Return (x, y) of the center of cell containing provided text 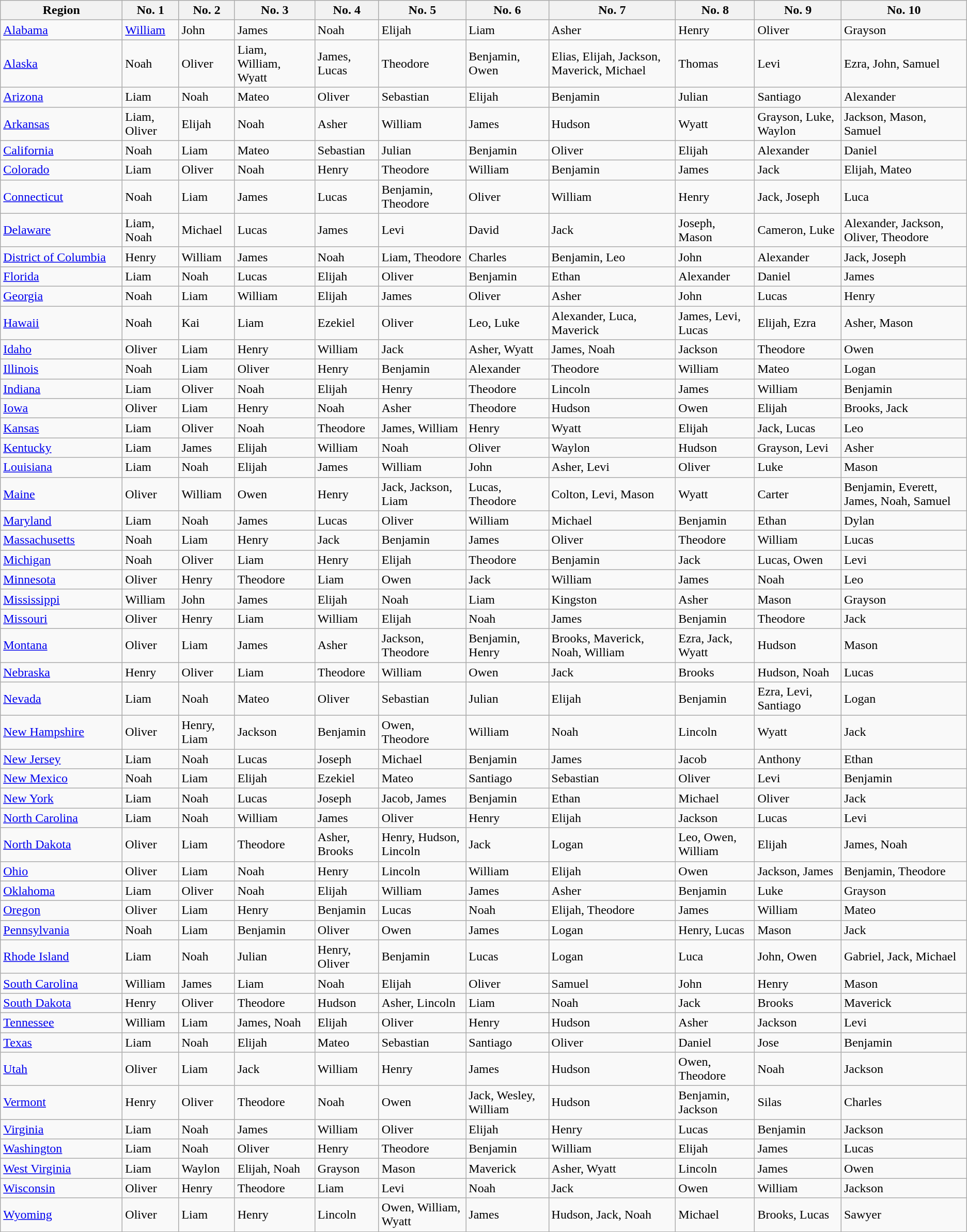
Asher, Brooks (347, 845)
Kai (207, 322)
James, Levi, Lucas (715, 322)
Elijah, Noah (275, 1168)
Jackson, Theodore (423, 645)
No. 7 (612, 10)
Kentucky (61, 448)
Owen, William, Wyatt (423, 1214)
Nebraska (61, 672)
Brooks, Lucas (798, 1214)
No. 1 (151, 10)
Carter (798, 494)
Asher, Lincoln (423, 1003)
Hawaii (61, 322)
Minnesota (61, 579)
Iowa (61, 408)
Oregon (61, 910)
Maryland (61, 520)
Mississippi (61, 599)
Leo, Luke (507, 322)
No. 2 (207, 10)
Montana (61, 645)
Henry, Lucas (715, 930)
No. 8 (715, 10)
Missouri (61, 619)
Hudson, Noah (798, 672)
Alabama (61, 30)
Jacob (715, 759)
No. 6 (507, 10)
Kingston (612, 599)
North Dakota (61, 845)
South Dakota (61, 1003)
Cameron, Luke (798, 230)
Washington (61, 1149)
Jack, Lucas (798, 428)
Region (61, 10)
New Mexico (61, 779)
Georgia (61, 296)
California (61, 150)
Silas (798, 1103)
Utah (61, 1069)
Elijah, Ezra (798, 322)
Alaska (61, 64)
Wisconsin (61, 1188)
Grayson, Levi (798, 448)
John, Owen (798, 956)
Ohio (61, 871)
Leo, Owen, William (715, 845)
No. 5 (423, 10)
Jackson, James (798, 871)
Ezra, John, Samuel (904, 64)
David (507, 230)
Colorado (61, 170)
James, Lucas (347, 64)
Elijah, Mateo (904, 170)
New York (61, 798)
No. 3 (275, 10)
Samuel (612, 983)
Rhode Island (61, 956)
Colton, Levi, Mason (612, 494)
New Hampshire (61, 732)
Asher, Mason (904, 322)
Benjamin, Everett, James, Noah, Samuel (904, 494)
Alexander, Luca, Maverick (612, 322)
Gabriel, Jack, Michael (904, 956)
Indiana (61, 389)
Nevada (61, 699)
Jack, Jackson, Liam (423, 494)
Wyoming (61, 1214)
Benjamin, Owen (507, 64)
Lucas, Owen (798, 560)
Asher, Levi (612, 467)
Arizona (61, 97)
Jackson, Mason, Samuel (904, 124)
West Virginia (61, 1168)
Brooks, Jack (904, 408)
Michigan (61, 560)
Kansas (61, 428)
North Carolina (61, 818)
Liam, Theodore (423, 257)
Benjamin, Henry (507, 645)
Henry, Oliver (347, 956)
Delaware (61, 230)
Connecticut (61, 196)
Virginia (61, 1129)
Lucas, Theodore (507, 494)
Elijah, Theodore (612, 910)
South Carolina (61, 983)
Liam, William, Wyatt (275, 64)
James, William (423, 428)
District of Columbia (61, 257)
Jacob, James (423, 798)
Benjamin, Jackson (715, 1103)
Dylan (904, 520)
Ezra, Levi, Santiago (798, 699)
Sawyer (904, 1214)
Tennessee (61, 1022)
Liam, Noah (151, 230)
Brooks, Maverick, Noah, William (612, 645)
Vermont (61, 1103)
Benjamin, Leo (612, 257)
Pennsylvania (61, 930)
Florida (61, 276)
Jose (798, 1043)
Ezra, Jack, Wyatt (715, 645)
Jack, Wesley, William (507, 1103)
Texas (61, 1043)
Arkansas (61, 124)
Louisiana (61, 467)
New Jersey (61, 759)
Idaho (61, 350)
Grayson, Luke, Waylon (798, 124)
Maine (61, 494)
Elias, Elijah, Jackson, Maverick, Michael (612, 64)
Illinois (61, 369)
No. 4 (347, 10)
Hudson, Jack, Noah (612, 1214)
No. 9 (798, 10)
Joseph, Mason (715, 230)
No. 10 (904, 10)
Thomas (715, 64)
Oklahoma (61, 891)
Henry, Liam (207, 732)
Massachusetts (61, 540)
Anthony (798, 759)
Alexander, Jackson, Oliver, Theodore (904, 230)
Liam, Oliver (151, 124)
Henry, Hudson, Lincoln (423, 845)
